Scan for the cell matching the given text and deliver its [X, Y] coordinate at center. 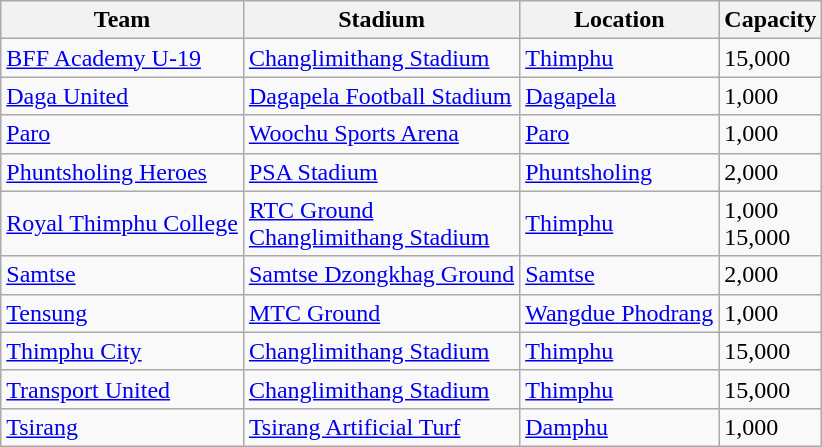
Tensung [122, 313]
Capacity [770, 20]
Transport United [122, 389]
Dagapela [620, 96]
Samtse Dzongkhag Ground [381, 275]
Tsirang Artificial Turf [381, 427]
Wangdue Phodrang [620, 313]
Damphu [620, 427]
RTC Ground Changlimithang Stadium [381, 224]
Phuntsholing [620, 172]
Royal Thimphu College [122, 224]
Woochu Sports Arena [381, 134]
Tsirang [122, 427]
Thimphu City [122, 351]
Daga United [122, 96]
BFF Academy U-19 [122, 58]
Phuntsholing Heroes [122, 172]
PSA Stadium [381, 172]
Stadium [381, 20]
MTC Ground [381, 313]
Location [620, 20]
Team [122, 20]
1,000 15,000 [770, 224]
Dagapela Football Stadium [381, 96]
